For the text-containing cell, return its midpoint in (X, Y) coordinate format. 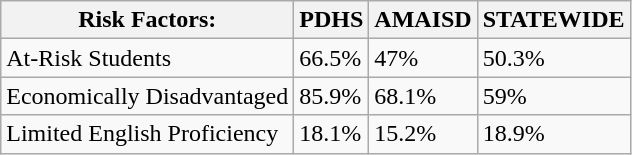
AMAISD (423, 20)
STATEWIDE (554, 20)
47% (423, 58)
66.5% (332, 58)
At-Risk Students (148, 58)
68.1% (423, 96)
Risk Factors: (148, 20)
18.1% (332, 134)
50.3% (554, 58)
PDHS (332, 20)
Economically Disadvantaged (148, 96)
59% (554, 96)
85.9% (332, 96)
Limited English Proficiency (148, 134)
18.9% (554, 134)
15.2% (423, 134)
